Return [x, y] of the center of cell containing provided text 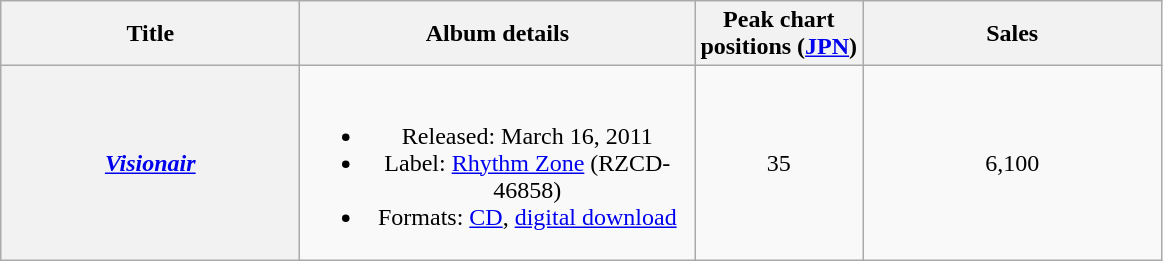
Sales [1012, 34]
Released: March 16, 2011Label: Rhythm Zone (RZCD-46858)Formats: CD, digital download [498, 163]
35 [779, 163]
Title [150, 34]
6,100 [1012, 163]
Album details [498, 34]
Peak chartpositions (JPN) [779, 34]
Visionair [150, 163]
